Determine the (X, Y) coordinate at the center of the cell enclosing the given text.  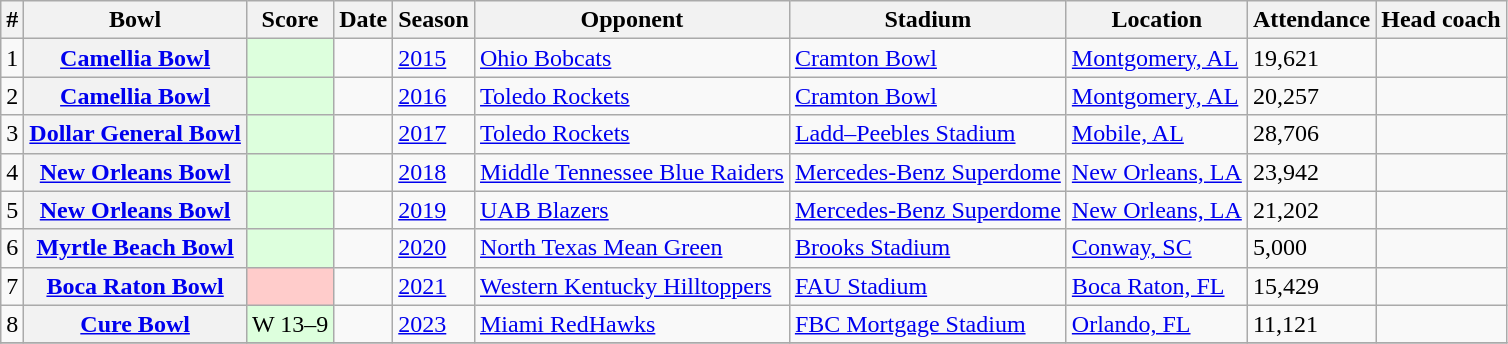
UAB Blazers (632, 210)
Score (290, 20)
23,942 (1311, 172)
W 13–9 (290, 324)
2023 (434, 324)
Miami RedHawks (632, 324)
2018 (434, 172)
# (12, 20)
11,121 (1311, 324)
Brooks Stadium (928, 248)
6 (12, 248)
2015 (434, 58)
Boca Raton Bowl (136, 286)
Cure Bowl (136, 324)
5 (12, 210)
2016 (434, 96)
Conway, SC (1156, 248)
2020 (434, 248)
2021 (434, 286)
Middle Tennessee Blue Raiders (632, 172)
Location (1156, 20)
North Texas Mean Green (632, 248)
15,429 (1311, 286)
Ladd–Peebles Stadium (928, 134)
Mobile, AL (1156, 134)
Stadium (928, 20)
Attendance (1311, 20)
Opponent (632, 20)
FAU Stadium (928, 286)
Date (364, 20)
2019 (434, 210)
Ohio Bobcats (632, 58)
20,257 (1311, 96)
Orlando, FL (1156, 324)
8 (12, 324)
4 (12, 172)
21,202 (1311, 210)
Myrtle Beach Bowl (136, 248)
5,000 (1311, 248)
Season (434, 20)
2017 (434, 134)
2 (12, 96)
Western Kentucky Hilltoppers (632, 286)
FBC Mortgage Stadium (928, 324)
19,621 (1311, 58)
Dollar General Bowl (136, 134)
3 (12, 134)
1 (12, 58)
Bowl (136, 20)
Boca Raton, FL (1156, 286)
7 (12, 286)
Head coach (1441, 20)
28,706 (1311, 134)
